Search for the cell housing the specified text and yield its (X, Y) center coordinate. 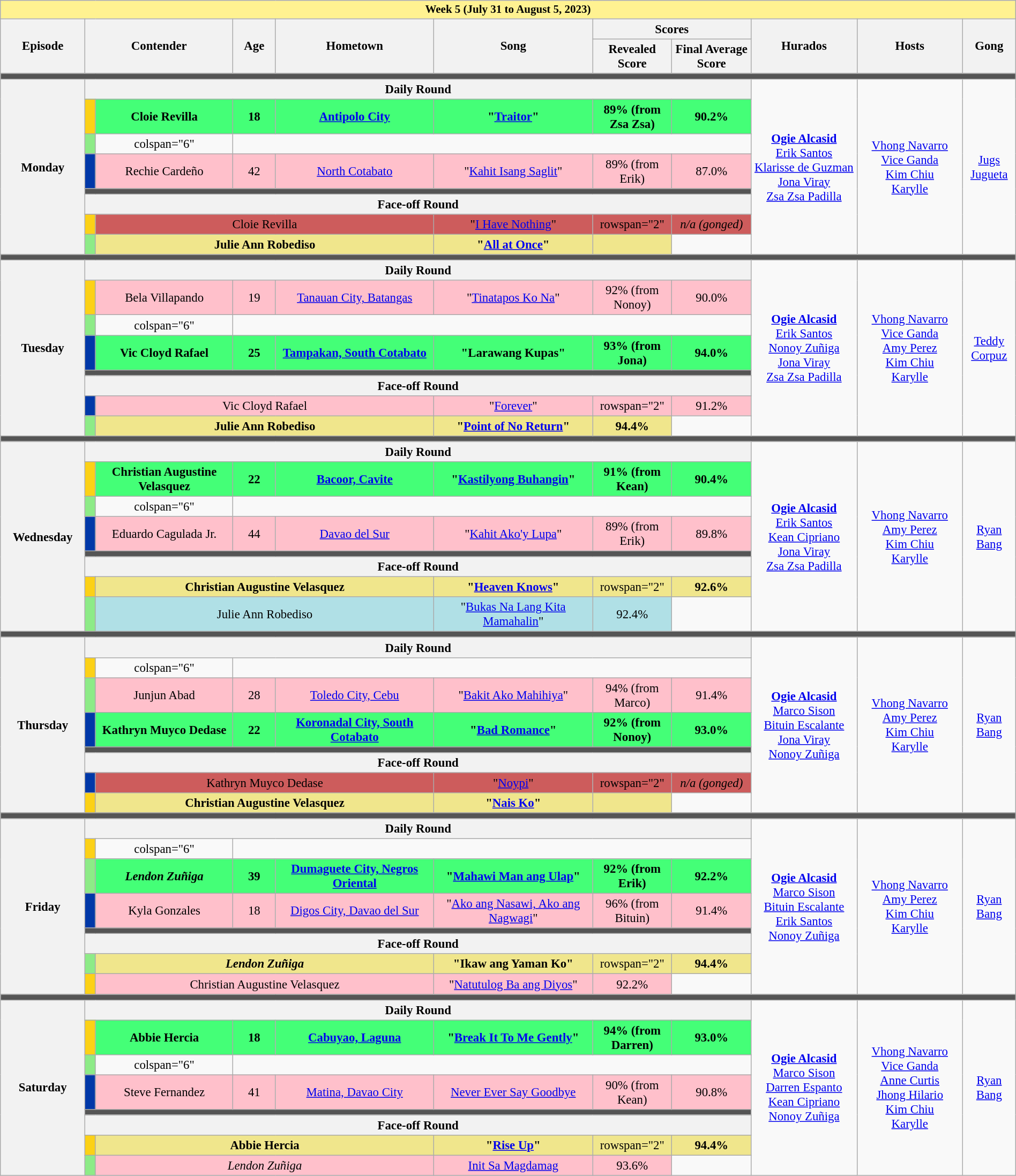
Rechie Cardeño (164, 171)
"Break It To Me Gently" (513, 1037)
Ogie AlcasidMarco SisonDarren EspantoKean CiprianoNonoy Zuñiga (804, 1088)
"Heaven Knows" (513, 587)
Teddy Corpuz (989, 348)
"Natutulog Ba ang Diyos" (513, 984)
Tanauan City, Batangas (355, 298)
Cabuyao, Laguna (355, 1037)
"Ikaw ang Yaman Ko" (513, 964)
Tampakan, South Cotabato (355, 353)
Friday (43, 907)
Tuesday (43, 348)
Gong (989, 46)
90% (from Kean) (632, 1092)
"Bakit Ako Mahihiya" (513, 695)
Steve Fernandez (164, 1092)
96% (from Bituin) (632, 911)
Ogie AlcasidErik SantosKean CiprianoJona VirayZsa Zsa Padilla (804, 537)
Ogie AlcasidMarco SisonBituin EscalanteJona VirayNonoy Zuñiga (804, 725)
25 (254, 353)
Final Average Score (712, 56)
"Rise Up" (513, 1145)
92.4% (632, 614)
Wednesday (43, 537)
"Nais Ko" (513, 803)
90.0% (712, 298)
Hometown (355, 46)
90.2% (712, 117)
39 (254, 877)
North Cotabato (355, 171)
Vhong NavarroVice GandaAnne CurtisJhong HilarioKim ChiuKarylle (910, 1088)
Jugs Jugueta (989, 167)
"Bad Romance" (513, 730)
Toledo City, Cebu (355, 695)
93% (from Jona) (632, 353)
92% (from Erik) (632, 877)
28 (254, 695)
44 (254, 534)
89% (from Zsa Zsa) (632, 117)
Davao del Sur (355, 534)
Hurados (804, 46)
Kyla Gonzales (164, 911)
Digos City, Davao del Sur (355, 911)
Koronadal City, South Cotabato (355, 730)
"Larawang Kupas" (513, 353)
Thursday (43, 725)
Scores (672, 29)
Matina, Davao City (355, 1092)
87.0% (712, 171)
91% (from Kean) (632, 479)
Contender (159, 46)
Revealed Score (632, 56)
"Ako ang Nasawi, Ako ang Nagwagi" (513, 911)
"Kahit Ako'y Lupa" (513, 534)
Ogie AlcasidMarco SisonBituin EscalanteErik SantosNonoy Zuñiga (804, 907)
"All at Once" (513, 245)
"Mahawi Man ang Ulap" (513, 877)
Hosts (910, 46)
Never Ever Say Goodbye (513, 1092)
"Kastilyong Buhangin" (513, 479)
"Forever" (513, 406)
"Noypi" (513, 783)
Ogie AlcasidErik SantosNonoy ZuñigaJona VirayZsa Zsa Padilla (804, 348)
91.2% (712, 406)
"Point of No Return" (513, 426)
Episode (43, 46)
94% (from Darren) (632, 1037)
42 (254, 171)
89.8% (712, 534)
90.8% (712, 1092)
93.6% (632, 1165)
Bela Villapando (164, 298)
90.4% (712, 479)
41 (254, 1092)
Saturday (43, 1088)
92.6% (712, 587)
Init Sa Magdamag (513, 1165)
"Bukas Na Lang Kita Mamahalin" (513, 614)
"Tinatapos Ko Na" (513, 298)
94.0% (712, 353)
"I Have Nothing" (513, 224)
94% (from Marco) (632, 695)
Bacoor, Cavite (355, 479)
Antipolo City (355, 117)
Junjun Abad (164, 695)
Monday (43, 167)
Vhong NavarroVice GandaAmy PerezKim ChiuKarylle (910, 348)
Dumaguete City, Negros Oriental (355, 877)
"Kahit Isang Saglit" (513, 171)
"Traitor" (513, 117)
Age (254, 46)
Eduardo Cagulada Jr. (164, 534)
Week 5 (July 31 to August 5, 2023) (508, 10)
19 (254, 298)
Song (513, 46)
Vhong NavarroVice GandaKim ChiuKarylle (910, 167)
Ogie AlcasidErik SantosKlarisse de GuzmanJona VirayZsa Zsa Padilla (804, 167)
